Find where the given text appears and provide that cell's center as [X, Y] coordinate. 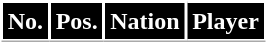
No. [26, 22]
Player [226, 22]
Pos. [76, 22]
Nation [145, 22]
